Return [X, Y] of the center of cell containing provided text 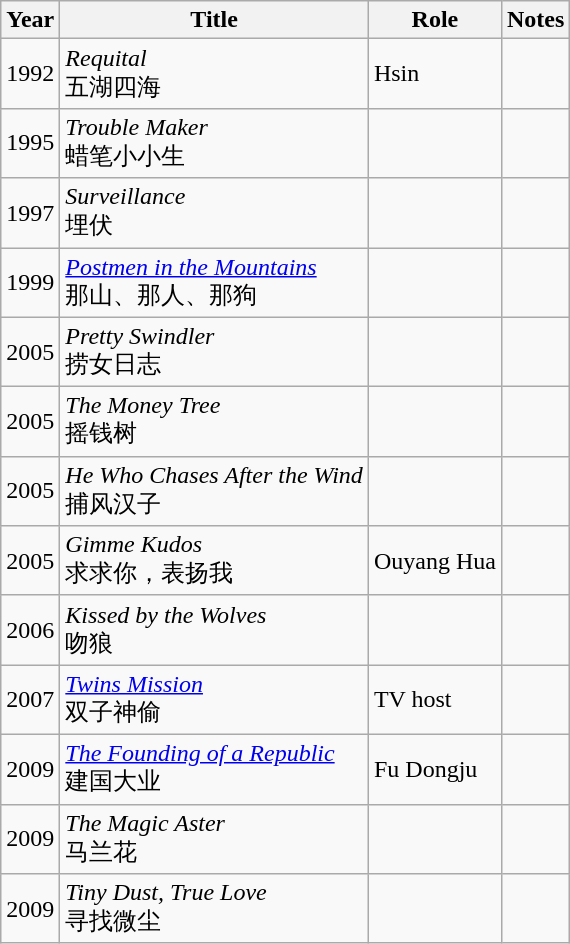
Kissed by the Wolves吻狼 [214, 630]
Title [214, 20]
Tiny Dust, True Love寻找微尘 [214, 909]
Trouble Maker蜡笔小小生 [214, 143]
Surveillance埋伏 [214, 213]
Twins Mission双子神偷 [214, 700]
2006 [30, 630]
1997 [30, 213]
Fu Dongju [434, 769]
The Money Tree摇钱树 [214, 422]
2007 [30, 700]
Gimme Kudos求求你，表扬我 [214, 561]
Pretty Swindler捞女日志 [214, 352]
Role [434, 20]
1995 [30, 143]
He Who Chases After the Wind捕风汉子 [214, 491]
Year [30, 20]
1992 [30, 74]
The Founding of a Republic建国大业 [214, 769]
Notes [535, 20]
1999 [30, 283]
Ouyang Hua [434, 561]
The Magic Aster马兰花 [214, 839]
Hsin [434, 74]
Requital五湖四海 [214, 74]
TV host [434, 700]
Postmen in the Mountains那山、那人、那狗 [214, 283]
